Extract the [X, Y] coordinate from the center of the cell holding the provided text.  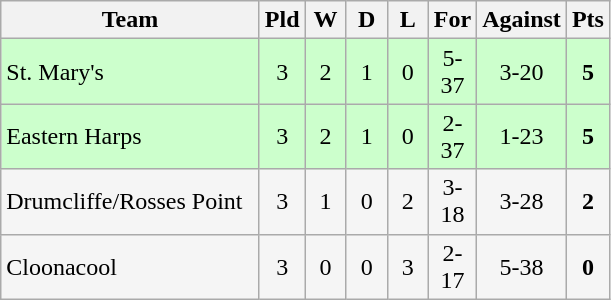
2-17 [452, 266]
3-18 [452, 202]
5-38 [522, 266]
Cloonacool [130, 266]
3-28 [522, 202]
Eastern Harps [130, 136]
D [366, 20]
2-37 [452, 136]
W [326, 20]
1-23 [522, 136]
Against [522, 20]
3-20 [522, 72]
Team [130, 20]
Pts [588, 20]
St. Mary's [130, 72]
Drumcliffe/Rosses Point [130, 202]
5-37 [452, 72]
For [452, 20]
L [408, 20]
Pld [282, 20]
